Provide the [X, Y] coordinate of the cell's center where the given text is located.  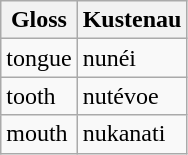
Gloss [39, 20]
nunéi [132, 58]
Kustenau [132, 20]
tongue [39, 58]
tooth [39, 96]
nukanati [132, 134]
nutévoe [132, 96]
mouth [39, 134]
